For the text-containing cell, return its midpoint in (x, y) coordinate format. 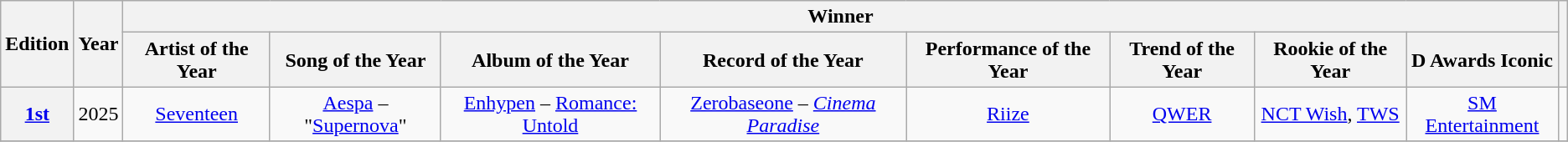
Rookie of the Year (1330, 60)
Edition (37, 43)
Enhypen – Romance: Untold (549, 114)
Trend of the Year (1183, 60)
NCT Wish, TWS (1330, 114)
Seventeen (197, 114)
Year (99, 43)
Zerobaseone – Cinema Paradise (783, 114)
SM Entertainment (1483, 114)
Aespa – "Supernova" (355, 114)
Winner (841, 17)
QWER (1183, 114)
2025 (99, 114)
Riize (1008, 114)
Song of the Year (355, 60)
Performance of the Year (1008, 60)
Artist of the Year (197, 60)
Record of the Year (783, 60)
1st (37, 114)
Album of the Year (549, 60)
D Awards Iconic (1483, 60)
